Extract the (x, y) coordinate from the center of the cell holding the provided text.  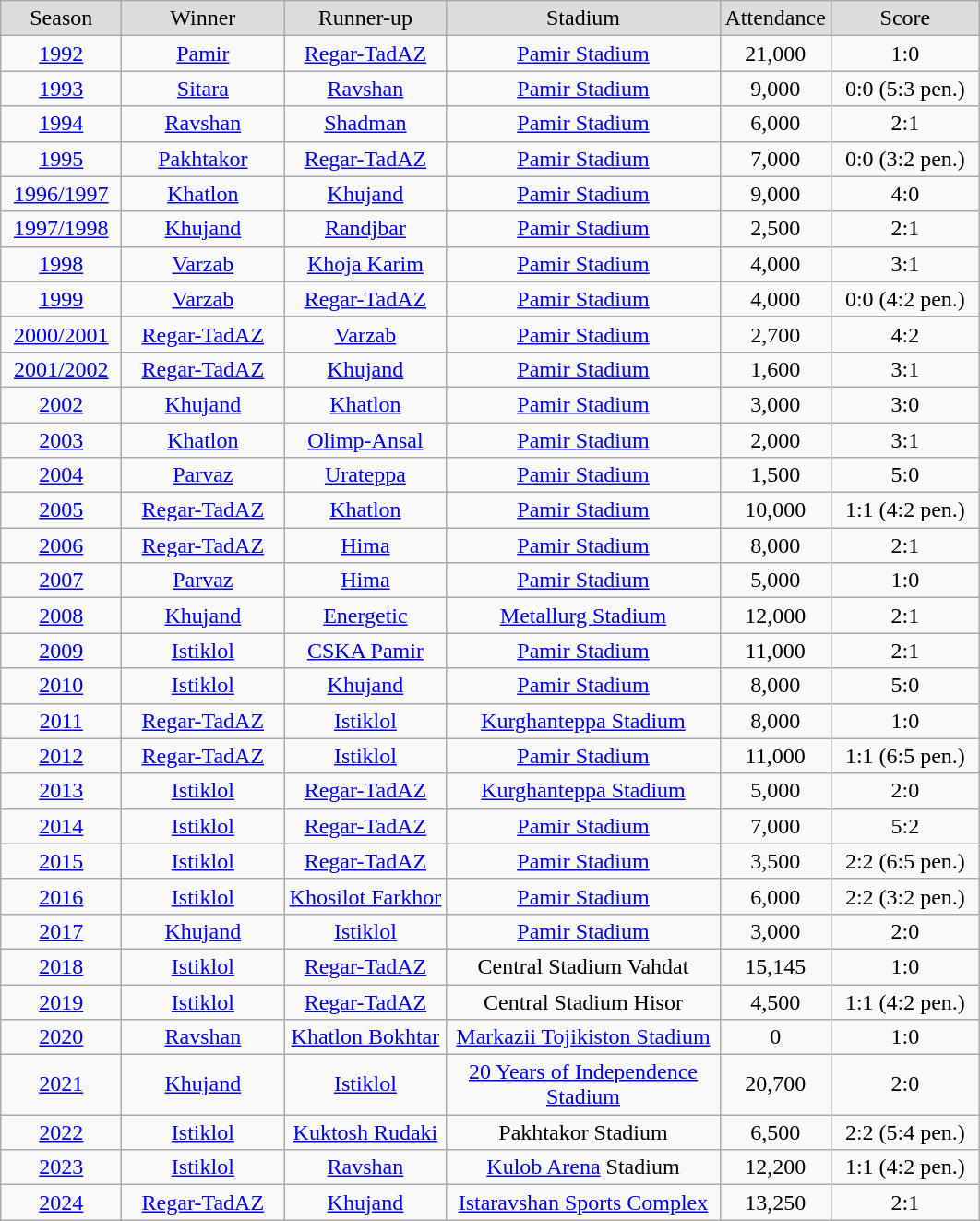
1:1 (6:5 pen.) (904, 756)
1996/1997 (61, 194)
Istaravshan Sports Complex (583, 1203)
Stadium (583, 18)
Runner-up (365, 18)
Olimp-Ansal (365, 440)
2008 (61, 616)
2001/2002 (61, 369)
2,000 (775, 440)
Khoja Karim (365, 264)
Winner (203, 18)
0 (775, 1037)
4:2 (904, 334)
2022 (61, 1132)
2012 (61, 756)
3:0 (904, 404)
2019 (61, 1001)
1,600 (775, 369)
2011 (61, 721)
2024 (61, 1203)
Pakhtakor (203, 159)
3,500 (775, 861)
2013 (61, 791)
Central Stadium Vahdat (583, 966)
0:0 (5:3 pen.) (904, 89)
2:2 (5:4 pen.) (904, 1132)
Kulob Arena Stadium (583, 1167)
1992 (61, 54)
15,145 (775, 966)
4:0 (904, 194)
CSKA Pamir (365, 651)
4,500 (775, 1001)
Sitara (203, 89)
2020 (61, 1037)
Score (904, 18)
1999 (61, 299)
0:0 (3:2 pen.) (904, 159)
1993 (61, 89)
12,200 (775, 1167)
1998 (61, 264)
2009 (61, 651)
2:2 (3:2 pen.) (904, 896)
20 Years of Independence Stadium (583, 1085)
2010 (61, 686)
1994 (61, 124)
5:2 (904, 826)
2023 (61, 1167)
1995 (61, 159)
Pakhtakor Stadium (583, 1132)
2021 (61, 1085)
Kuktosh Rudaki (365, 1132)
20,700 (775, 1085)
2018 (61, 966)
6,500 (775, 1132)
2004 (61, 475)
0:0 (4:2 pen.) (904, 299)
Khosilot Farkhor (365, 896)
2,500 (775, 229)
12,000 (775, 616)
1997/1998 (61, 229)
2016 (61, 896)
2006 (61, 545)
Central Stadium Hisor (583, 1001)
Energetic (365, 616)
2,700 (775, 334)
13,250 (775, 1203)
2000/2001 (61, 334)
2007 (61, 581)
2005 (61, 510)
Shadman (365, 124)
Markazii Tojikiston Stadium (583, 1037)
Khatlon Bokhtar (365, 1037)
Season (61, 18)
Urateppa (365, 475)
Metallurg Stadium (583, 616)
Attendance (775, 18)
10,000 (775, 510)
2003 (61, 440)
2014 (61, 826)
1,500 (775, 475)
2:2 (6:5 pen.) (904, 861)
21,000 (775, 54)
Randjbar (365, 229)
Pamir (203, 54)
2017 (61, 931)
2015 (61, 861)
2002 (61, 404)
